Search for the cell housing the specified text and yield its (X, Y) center coordinate. 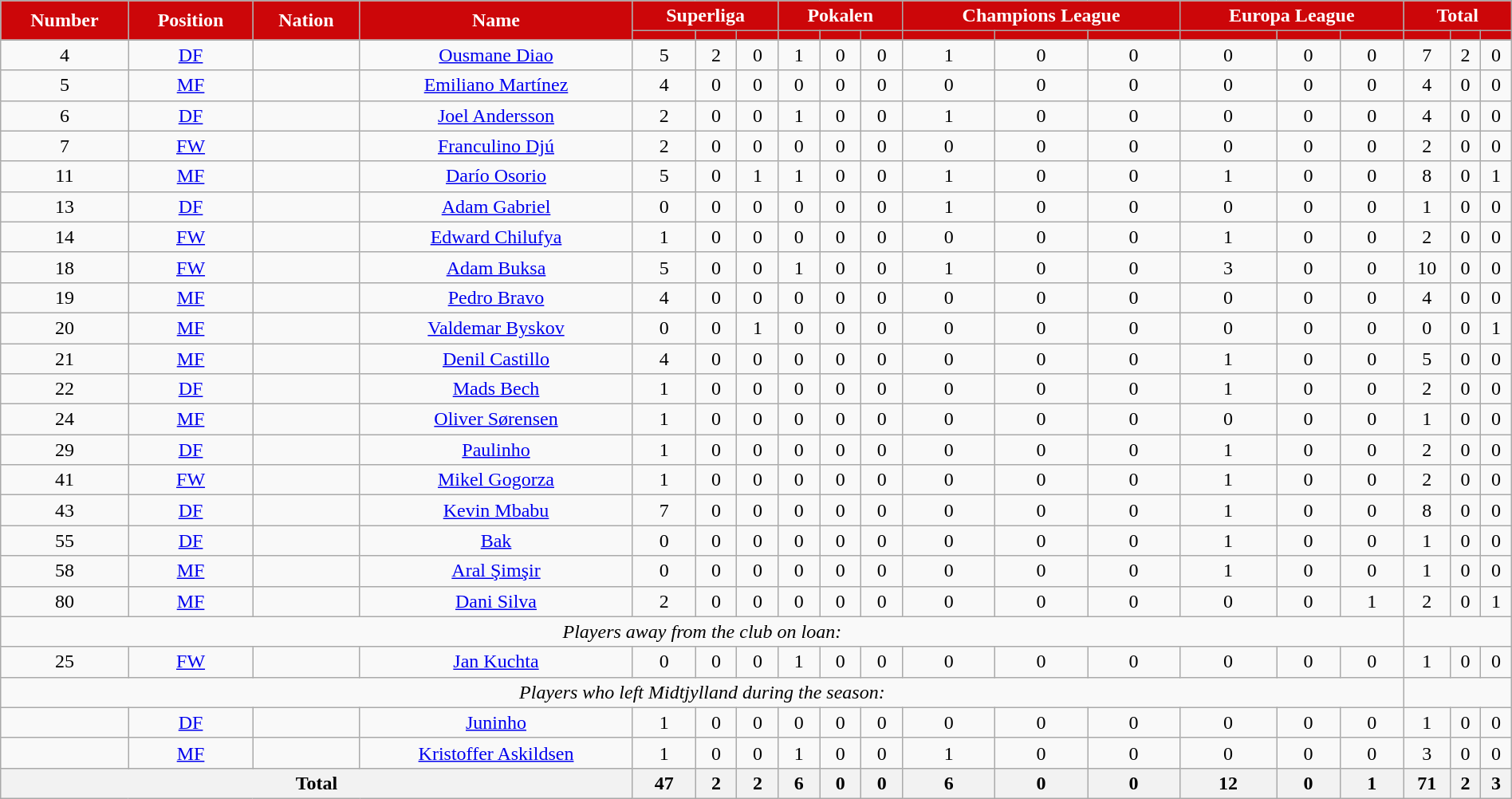
Joel Andersson (496, 116)
Players who left Midtjylland during the season: (702, 692)
Adam Buksa (496, 267)
21 (65, 358)
Europa League (1291, 16)
29 (65, 450)
Franculino Djú (496, 146)
Position (191, 21)
Emiliano Martínez (496, 85)
Valdemar Byskov (496, 328)
71 (1427, 783)
Oliver Sørensen (496, 419)
Jan Kuchta (496, 662)
Superliga (705, 16)
Edward Chilufya (496, 237)
Paulinho (496, 450)
Juninho (496, 722)
43 (65, 510)
47 (663, 783)
Kevin Mbabu (496, 510)
Nation (306, 21)
41 (65, 480)
13 (65, 207)
Dani Silva (496, 601)
Aral Şimşir (496, 571)
12 (1228, 783)
Mads Bech (496, 389)
Champions League (1041, 16)
24 (65, 419)
Pedro Bravo (496, 297)
Number (65, 21)
Players away from the club on loan: (702, 632)
Pokalen (841, 16)
25 (65, 662)
55 (65, 541)
58 (65, 571)
Adam Gabriel (496, 207)
18 (65, 267)
Name (496, 21)
20 (65, 328)
Denil Castillo (496, 358)
Mikel Gogorza (496, 480)
14 (65, 237)
Darío Osorio (496, 176)
22 (65, 389)
11 (65, 176)
Bak (496, 541)
Kristoffer Askildsen (496, 753)
10 (1427, 267)
Ousmane Diao (496, 55)
19 (65, 297)
80 (65, 601)
